Pinpoint the cell where the given text exists, returning its (X, Y) midpoint coordinate. 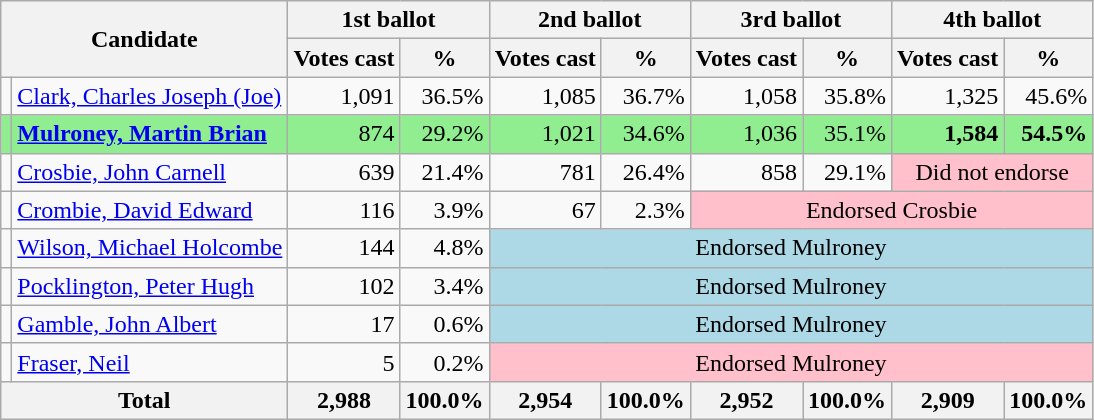
1,091 (344, 96)
874 (344, 134)
3rd ballot (790, 20)
54.5% (1048, 134)
1,058 (746, 96)
4.8% (444, 248)
Pocklington, Peter Hugh (150, 286)
0.2% (444, 362)
Mulroney, Martin Brian (150, 134)
2,952 (746, 400)
Wilson, Michael Holcombe (150, 248)
Total (144, 400)
3.4% (444, 286)
29.2% (444, 134)
781 (545, 172)
Endorsed Crosbie (891, 210)
2,954 (545, 400)
1,584 (948, 134)
2nd ballot (590, 20)
17 (344, 324)
Gamble, John Albert (150, 324)
0.6% (444, 324)
1,036 (746, 134)
Crombie, David Edward (150, 210)
2,988 (344, 400)
Fraser, Neil (150, 362)
639 (344, 172)
45.6% (1048, 96)
858 (746, 172)
Did not endorse (992, 172)
35.8% (846, 96)
29.1% (846, 172)
1,325 (948, 96)
21.4% (444, 172)
2,909 (948, 400)
1st ballot (388, 20)
36.7% (646, 96)
34.6% (646, 134)
116 (344, 210)
67 (545, 210)
1,021 (545, 134)
26.4% (646, 172)
Crosbie, John Carnell (150, 172)
1,085 (545, 96)
Candidate (144, 39)
36.5% (444, 96)
35.1% (846, 134)
2.3% (646, 210)
4th ballot (992, 20)
5 (344, 362)
3.9% (444, 210)
Clark, Charles Joseph (Joe) (150, 96)
144 (344, 248)
102 (344, 286)
